Return the (x, y) coordinate for the center point of the cell that contains the specified text.  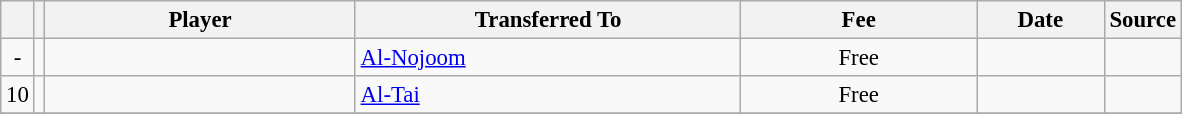
10 (18, 95)
Transferred To (548, 20)
Source (1142, 20)
Fee (859, 20)
Al-Tai (548, 95)
Player (200, 20)
Date (1040, 20)
- (18, 58)
Al-Nojoom (548, 58)
